Return the [X, Y] coordinate for the center point of the cell that contains the specified text.  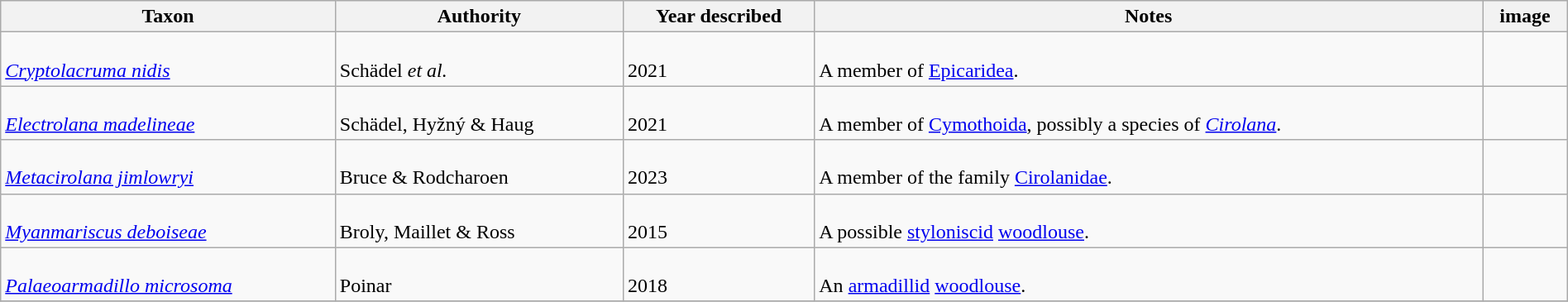
Metacirolana jimlowryi [169, 167]
Taxon [169, 17]
image [1525, 17]
A member of Cymothoida, possibly a species of Cirolana. [1149, 113]
Myanmariscus deboiseae [169, 220]
Broly, Maillet & Ross [479, 220]
2018 [718, 275]
2023 [718, 167]
An armadillid woodlouse. [1149, 275]
Electrolana madelineae [169, 113]
A member of the family Cirolanidae. [1149, 167]
Schädel, Hyžný & Haug [479, 113]
Notes [1149, 17]
Poinar [479, 275]
Bruce & Rodcharoen [479, 167]
Year described [718, 17]
A member of Epicaridea. [1149, 60]
Authority [479, 17]
Cryptolacruma nidis [169, 60]
2015 [718, 220]
Palaeoarmadillo microsoma [169, 275]
Schädel et al. [479, 60]
A possible styloniscid woodlouse. [1149, 220]
